Determine the [X, Y] coordinate at the center of the cell enclosing the given text.  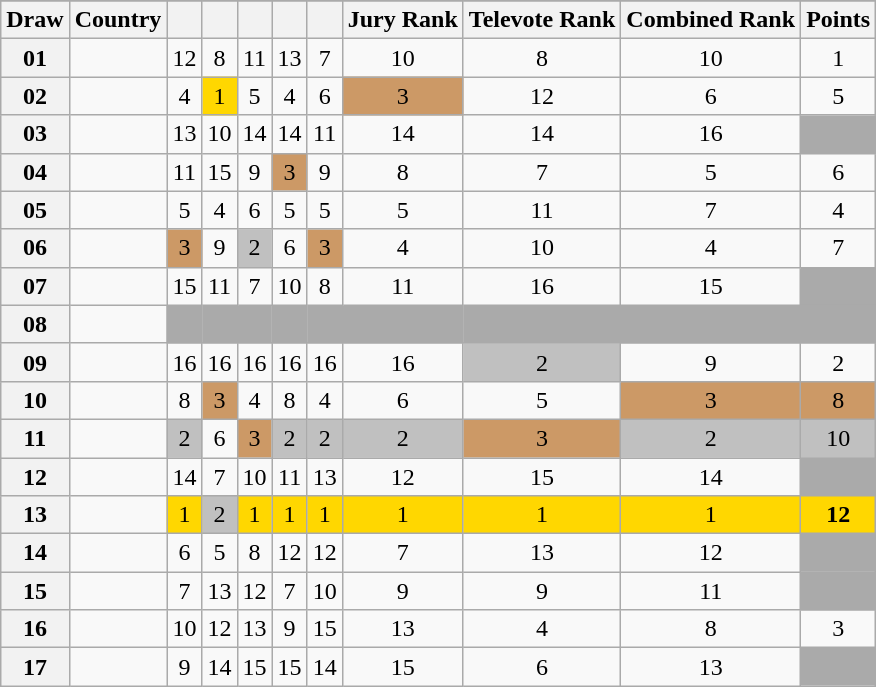
03 [35, 134]
07 [35, 286]
05 [35, 210]
01 [35, 58]
09 [35, 362]
02 [35, 96]
Country [118, 20]
Draw [35, 20]
08 [35, 324]
Combined Rank [711, 20]
Televote Rank [542, 20]
Points [838, 20]
06 [35, 248]
Jury Rank [402, 20]
04 [35, 172]
17 [35, 667]
